For the text-containing cell, return its midpoint in [X, Y] coordinate format. 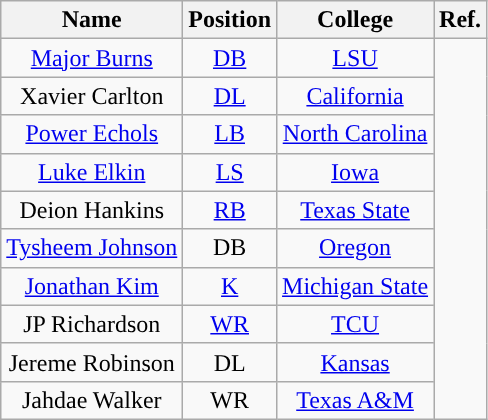
North Carolina [356, 134]
California [356, 96]
Texas State [356, 210]
Position [230, 20]
Kansas [356, 362]
Xavier Carlton [92, 96]
Iowa [356, 172]
LS [230, 172]
Jahdae Walker [92, 400]
Major Burns [92, 58]
Ref. [460, 20]
Texas A&M [356, 400]
JP Richardson [92, 324]
Name [92, 20]
Jonathan Kim [92, 286]
K [230, 286]
TCU [356, 324]
College [356, 20]
Power Echols [92, 134]
LSU [356, 58]
Oregon [356, 248]
RB [230, 210]
Tysheem Johnson [92, 248]
Luke Elkin [92, 172]
Jereme Robinson [92, 362]
LB [230, 134]
Deion Hankins [92, 210]
Michigan State [356, 286]
